Capture the cell that displays the provided text and extract its (X, Y) central coordinate. 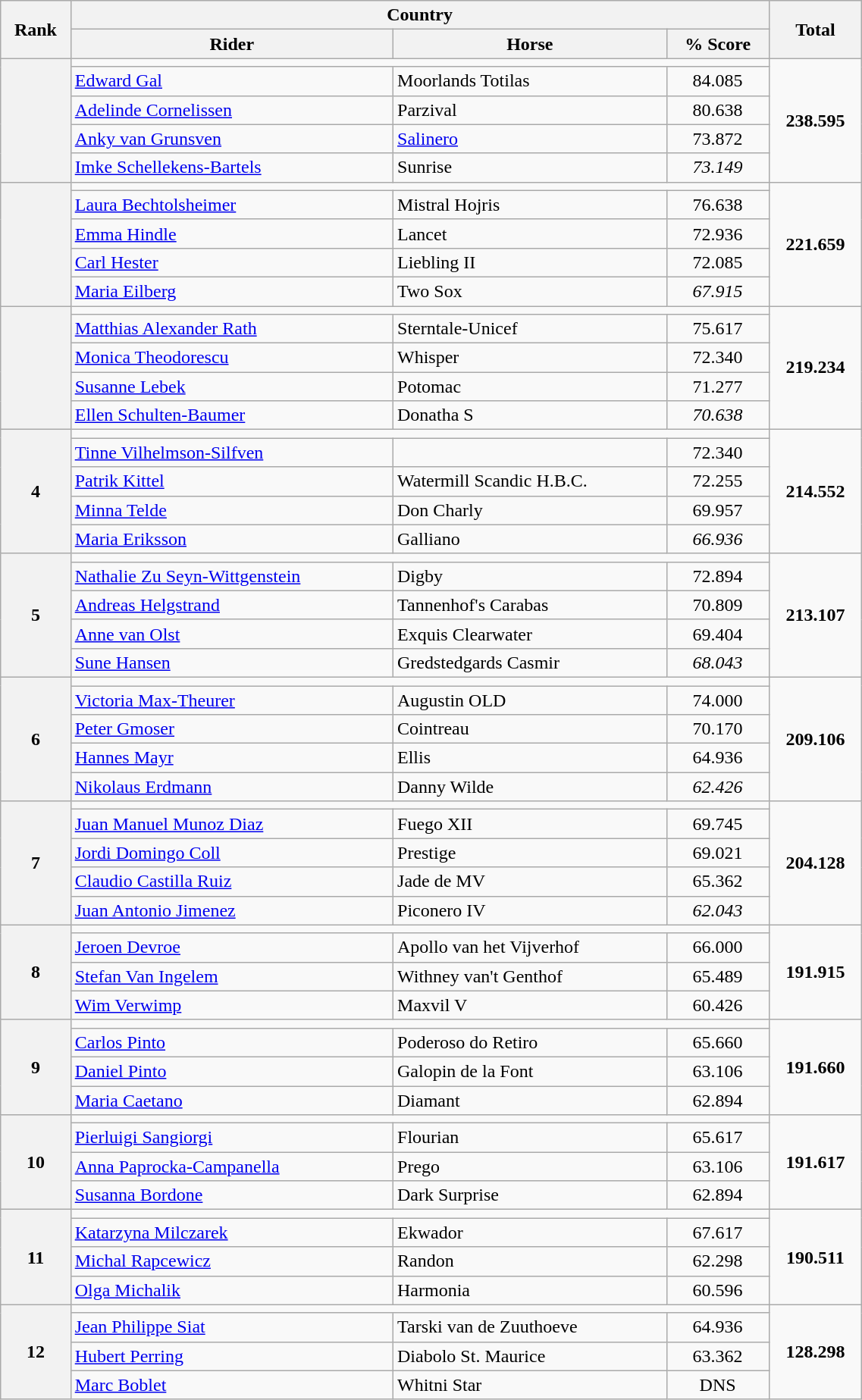
Galopin de la Font (531, 1071)
72.936 (717, 233)
69.745 (717, 824)
Pierluigi Sangiorgi (232, 1138)
Diabolo St. Maurice (531, 1356)
Lancet (531, 233)
70.809 (717, 605)
Flourian (531, 1138)
9 (36, 1067)
Ellen Schulten-Baumer (232, 415)
62.298 (717, 1261)
Jordi Domingo Coll (232, 853)
71.277 (717, 387)
11 (36, 1257)
Potomac (531, 387)
5 (36, 615)
65.660 (717, 1042)
221.659 (816, 244)
Galliano (531, 539)
76.638 (717, 205)
Matthias Alexander Rath (232, 329)
Ellis (531, 758)
67.617 (717, 1232)
Hubert Perring (232, 1356)
Olga Michalik (232, 1290)
Imke Schellekens-Bartels (232, 168)
72.894 (717, 576)
Watermill Scandic H.B.C. (531, 481)
209.106 (816, 738)
8 (36, 972)
Monica Theodorescu (232, 358)
Two Sox (531, 291)
Marc Boblet (232, 1385)
Augustin OLD (531, 700)
Juan Antonio Jimenez (232, 910)
Wim Verwimp (232, 1005)
DNS (717, 1385)
7 (36, 863)
Jeroen Devroe (232, 947)
Nathalie Zu Seyn-Wittgenstein (232, 576)
Minna Telde (232, 510)
75.617 (717, 329)
Salinero (531, 139)
Gredstedgards Casmir (531, 662)
70.638 (717, 415)
Sune Hansen (232, 662)
Tinne Vilhelmson-Silfven (232, 453)
Jade de MV (531, 882)
Fuego XII (531, 824)
Withney van't Genthof (531, 976)
Nikolaus Erdmann (232, 787)
Diamant (531, 1100)
Edward Gal (232, 81)
12 (36, 1352)
Michal Rapcewicz (232, 1261)
Randon (531, 1261)
Claudio Castilla Ruiz (232, 882)
Ekwador (531, 1232)
Juan Manuel Munoz Diaz (232, 824)
Parzival (531, 110)
70.170 (717, 729)
63.362 (717, 1356)
62.426 (717, 787)
Mistral Hojris (531, 205)
Patrik Kittel (232, 481)
Piconero IV (531, 910)
Whitni Star (531, 1385)
Katarzyna Milczarek (232, 1232)
Horse (531, 44)
204.128 (816, 863)
Susanna Bordone (232, 1195)
% Score (717, 44)
68.043 (717, 662)
60.596 (717, 1290)
Sterntale-Unicef (531, 329)
Carlos Pinto (232, 1042)
66.000 (717, 947)
67.915 (717, 291)
69.957 (717, 510)
Donatha S (531, 415)
Anne van Olst (232, 634)
Digby (531, 576)
60.426 (717, 1005)
128.298 (816, 1352)
Susanne Lebek (232, 387)
84.085 (717, 81)
Adelinde Cornelissen (232, 110)
Tannenhof's Carabas (531, 605)
62.043 (717, 910)
191.915 (816, 972)
191.617 (816, 1163)
66.936 (717, 539)
73.872 (717, 139)
Peter Gmoser (232, 729)
Dark Surprise (531, 1195)
Poderoso do Retiro (531, 1042)
65.617 (717, 1138)
219.234 (816, 368)
Whisper (531, 358)
214.552 (816, 491)
Country (420, 15)
Laura Bechtolsheimer (232, 205)
Harmonia (531, 1290)
238.595 (816, 120)
4 (36, 491)
191.660 (816, 1067)
Emma Hindle (232, 233)
Anky van Grunsven (232, 139)
Carl Hester (232, 262)
72.255 (717, 481)
Rank (36, 30)
72.085 (717, 262)
65.489 (717, 976)
213.107 (816, 615)
Maria Eriksson (232, 539)
190.511 (816, 1257)
73.149 (717, 168)
Apollo van het Vijverhof (531, 947)
Stefan Van Ingelem (232, 976)
10 (36, 1163)
Maria Eilberg (232, 291)
69.404 (717, 634)
74.000 (717, 700)
Cointreau (531, 729)
Don Charly (531, 510)
65.362 (717, 882)
Liebling II (531, 262)
Prego (531, 1167)
Danny Wilde (531, 787)
Anna Paprocka-Campanella (232, 1167)
Sunrise (531, 168)
Victoria Max-Theurer (232, 700)
Andreas Helgstrand (232, 605)
6 (36, 738)
Jean Philippe Siat (232, 1327)
69.021 (717, 853)
Prestige (531, 853)
Rider (232, 44)
Tarski van de Zuuthoeve (531, 1327)
Maxvil V (531, 1005)
Daniel Pinto (232, 1071)
Total (816, 30)
80.638 (717, 110)
Hannes Mayr (232, 758)
Moorlands Totilas (531, 81)
Exquis Clearwater (531, 634)
Maria Caetano (232, 1100)
